Search for the cell housing the specified text and yield its [X, Y] center coordinate. 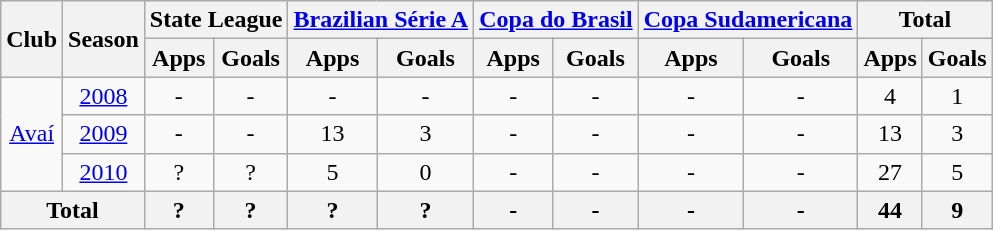
0 [426, 172]
2009 [104, 134]
Brazilian Série A [381, 20]
44 [890, 210]
4 [890, 96]
1 [957, 96]
Copa Sudamericana [748, 20]
Club [32, 39]
Avaí [32, 134]
9 [957, 210]
Season [104, 39]
2008 [104, 96]
2010 [104, 172]
State League [216, 20]
Copa do Brasil [556, 20]
27 [890, 172]
